Extract the (x, y) coordinate from the center of the cell holding the provided text.  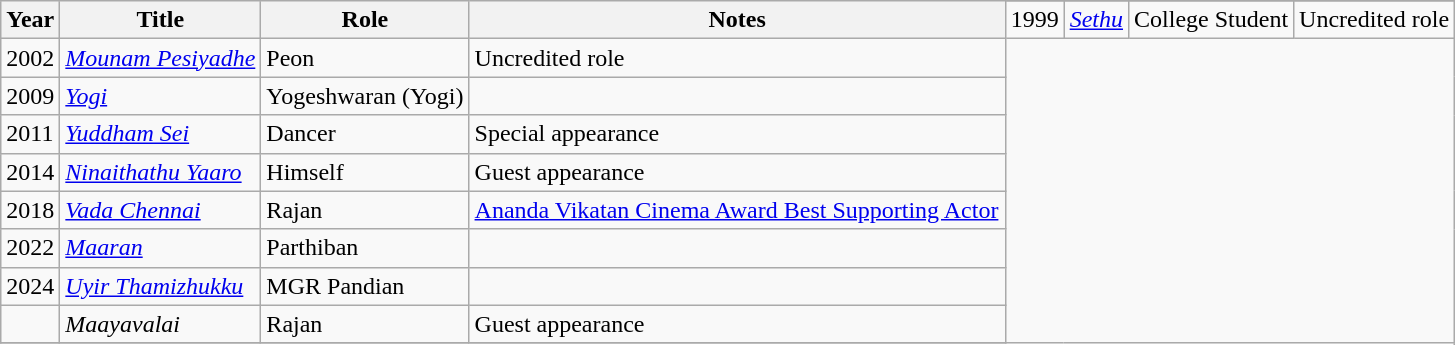
Maaran (160, 248)
2024 (30, 286)
Ninaithathu Yaaro (160, 172)
Yogi (160, 96)
Dancer (365, 134)
2002 (30, 58)
2009 (30, 96)
Year (30, 20)
Uyir Thamizhukku (160, 286)
Notes (737, 20)
Title (160, 20)
1999 (1034, 20)
Special appearance (737, 134)
Parthiban (365, 248)
Maayavalai (160, 324)
Ananda Vikatan Cinema Award Best Supporting Actor (737, 210)
2014 (30, 172)
Sethu (1096, 20)
Role (365, 20)
Yogeshwaran (Yogi) (365, 96)
College Student (1212, 20)
2018 (30, 210)
2011 (30, 134)
2022 (30, 248)
Vada Chennai (160, 210)
Himself (365, 172)
Peon (365, 58)
Yuddham Sei (160, 134)
MGR Pandian (365, 286)
Mounam Pesiyadhe (160, 58)
